Extract the (X, Y) coordinate from the center of the cell holding the provided text.  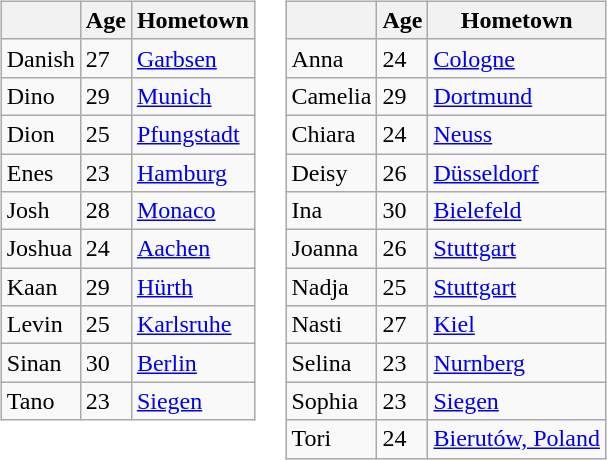
Dino (40, 96)
Sinan (40, 363)
Cologne (516, 58)
Joanna (332, 249)
Joshua (40, 249)
Camelia (332, 96)
Karlsruhe (192, 325)
Munich (192, 96)
Nurnberg (516, 363)
Deisy (332, 173)
Düsseldorf (516, 173)
Tano (40, 401)
Kaan (40, 287)
Hürth (192, 287)
Sophia (332, 401)
Garbsen (192, 58)
Kiel (516, 325)
Monaco (192, 211)
Berlin (192, 363)
Danish (40, 58)
Levin (40, 325)
Ina (332, 211)
Aachen (192, 249)
Chiara (332, 134)
28 (106, 211)
Anna (332, 58)
Enes (40, 173)
Tori (332, 439)
Neuss (516, 134)
Nasti (332, 325)
Dion (40, 134)
Josh (40, 211)
Dortmund (516, 96)
Hamburg (192, 173)
Pfungstadt (192, 134)
Nadja (332, 287)
Bierutów, Poland (516, 439)
Bielefeld (516, 211)
Selina (332, 363)
